Extract the (X, Y) coordinate from the center of the cell holding the provided text.  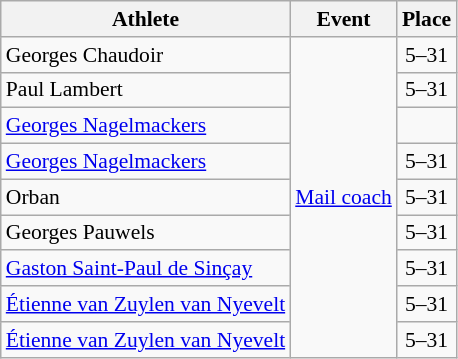
Georges Chaudoir (146, 55)
Gaston Saint-Paul de Sinçay (146, 269)
Mail coach (344, 198)
Paul Lambert (146, 90)
Event (344, 19)
Place (426, 19)
Orban (146, 197)
Georges Pauwels (146, 233)
Athlete (146, 19)
